Detect which cell encompasses the target text, then output its (X, Y) center coordinate. 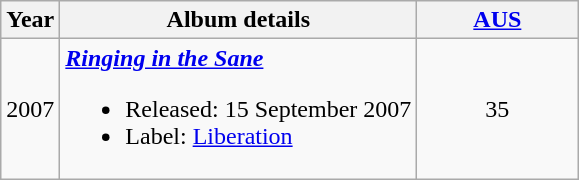
AUS (498, 20)
2007 (30, 109)
35 (498, 109)
Year (30, 20)
Album details (238, 20)
Ringing in the SaneReleased: 15 September 2007Label: Liberation (238, 109)
